Detect which cell encompasses the target text, then output its [X, Y] center coordinate. 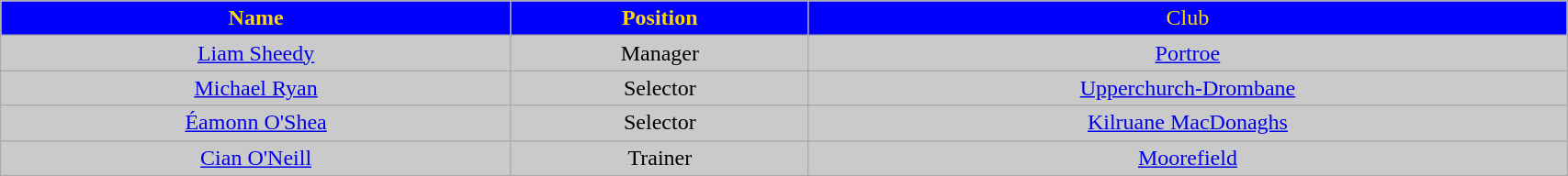
Club [1187, 18]
Trainer [660, 158]
Michael Ryan [256, 88]
Liam Sheedy [256, 53]
Moorefield [1187, 158]
Name [256, 18]
Upperchurch-Drombane [1187, 88]
Manager [660, 53]
Portroe [1187, 53]
Éamonn O'Shea [256, 123]
Cian O'Neill [256, 158]
Position [660, 18]
Kilruane MacDonaghs [1187, 123]
